Find where the given text appears and provide that cell's center as (x, y) coordinate. 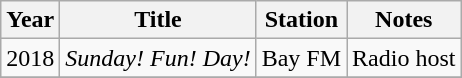
Radio host (404, 58)
Title (158, 20)
Bay FM (301, 58)
2018 (30, 58)
Sunday! Fun! Day! (158, 58)
Notes (404, 20)
Year (30, 20)
Station (301, 20)
